Scan for the cell matching the given text and deliver its (X, Y) coordinate at center. 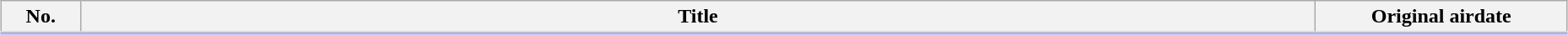
Title (698, 17)
Original airdate (1441, 17)
No. (41, 17)
